Extract the (X, Y) coordinate from the center of the cell holding the provided text.  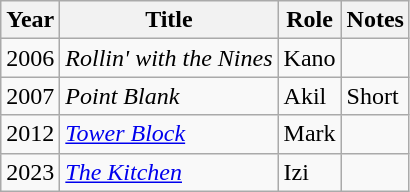
Izi (310, 172)
Year (30, 20)
Role (310, 20)
2006 (30, 58)
Mark (310, 134)
Rollin' with the Nines (169, 58)
2012 (30, 134)
Notes (375, 20)
Title (169, 20)
Short (375, 96)
The Kitchen (169, 172)
2023 (30, 172)
Kano (310, 58)
Akil (310, 96)
2007 (30, 96)
Point Blank (169, 96)
Tower Block (169, 134)
